From the cell containing the given text, extract its center point as (X, Y) coordinate. 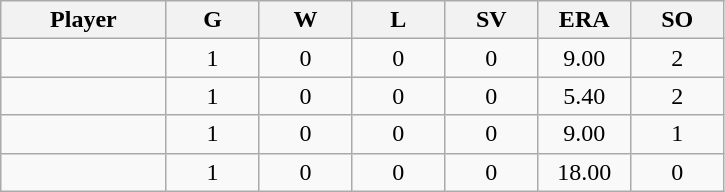
G (212, 20)
5.40 (584, 96)
W (306, 20)
Player (84, 20)
SV (492, 20)
ERA (584, 20)
SO (678, 20)
18.00 (584, 172)
L (398, 20)
